Pinpoint the cell where the given text exists, returning its (X, Y) midpoint coordinate. 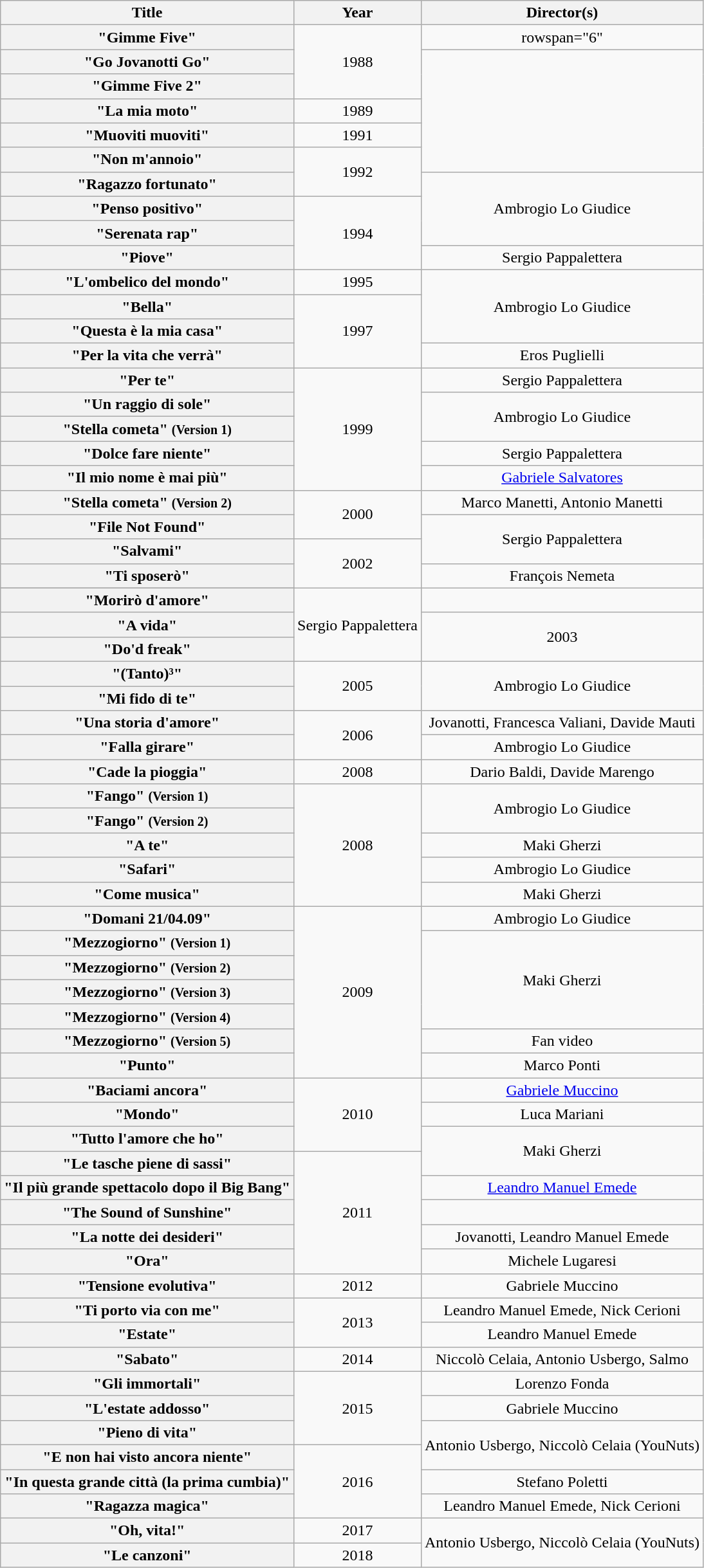
"Do'd freak" (147, 649)
"La notte dei desideri" (147, 1237)
1999 (358, 429)
Title (147, 13)
Lorenzo Fonda (562, 1383)
"Ti sposerò" (147, 576)
"Bella" (147, 307)
"Mezzogiorno" (Version 4) (147, 1016)
"Ti porto via con me" (147, 1310)
"A vida" (147, 624)
"Una storia d'amore" (147, 723)
François Nemeta (562, 576)
"In questa grande città (la prima cumbia)" (147, 1481)
2000 (358, 515)
"Le canzoni" (147, 1555)
"Mondo" (147, 1115)
"E non hai visto ancora niente" (147, 1457)
Dario Baldi, Davide Marengo (562, 772)
"Tutto l'amore che ho" (147, 1139)
Michele Lugaresi (562, 1261)
"Fango" (Version 2) (147, 821)
"Domani 21/04.09" (147, 918)
"Gli immortali" (147, 1383)
2016 (358, 1481)
"Stella cometa" (Version 1) (147, 429)
2006 (358, 735)
1994 (358, 233)
2018 (358, 1555)
"L'estate addosso" (147, 1408)
"Gimme Five" (147, 37)
"Sabato" (147, 1359)
"La mia moto" (147, 111)
1991 (358, 135)
"Piove" (147, 257)
"The Sound of Sunshine" (147, 1212)
1995 (358, 282)
"Non m'annoio" (147, 160)
"(Tanto)³" (147, 673)
"Come musica" (147, 894)
"Morirò d'amore" (147, 600)
"Mezzogiorno" (Version 5) (147, 1041)
"Ragazzo fortunato" (147, 184)
"Oh, vita!" (147, 1531)
2013 (358, 1322)
"Ragazza magica" (147, 1506)
1992 (358, 172)
Eros Puglielli (562, 356)
"Salvami" (147, 551)
"Falla girare" (147, 747)
"Ora" (147, 1261)
rowspan="6" (562, 37)
2010 (358, 1115)
"Le tasche piene di sassi" (147, 1163)
2011 (358, 1212)
2003 (562, 637)
Director(s) (562, 13)
"Stella cometa" (Version 2) (147, 502)
Gabriele Salvatores (562, 478)
Fan video (562, 1041)
"Tensione evolutiva" (147, 1286)
2017 (358, 1531)
"Muoviti muoviti" (147, 135)
2002 (358, 563)
"Un raggio di sole" (147, 405)
Niccolò Celaia, Antonio Usbergo, Salmo (562, 1359)
"Per la vita che verrà" (147, 356)
2015 (358, 1408)
1997 (358, 331)
"Cade la pioggia" (147, 772)
1989 (358, 111)
"Go Jovanotti Go" (147, 62)
"Safari" (147, 870)
"Per te" (147, 380)
Jovanotti, Francesca Valiani, Davide Mauti (562, 723)
"Fango" (Version 1) (147, 796)
"Mezzogiorno" (Version 3) (147, 992)
"Mi fido di te" (147, 698)
1988 (358, 62)
"Dolce fare niente" (147, 453)
Luca Mariani (562, 1115)
"Il mio nome è mai più" (147, 478)
"Mezzogiorno" (Version 2) (147, 967)
"Il più grande spettacolo dopo il Big Bang" (147, 1188)
Marco Ponti (562, 1065)
"L'ombelico del mondo" (147, 282)
"Baciami ancora" (147, 1090)
"Punto" (147, 1065)
"Penso positivo" (147, 208)
Stefano Poletti (562, 1481)
2005 (358, 686)
"File Not Found" (147, 527)
"Serenata rap" (147, 233)
2009 (358, 992)
Year (358, 13)
"Mezzogiorno" (Version 1) (147, 943)
Jovanotti, Leandro Manuel Emede (562, 1237)
"A te" (147, 845)
"Questa è la mia casa" (147, 331)
"Gimme Five 2" (147, 86)
"Estate" (147, 1335)
2014 (358, 1359)
Marco Manetti, Antonio Manetti (562, 502)
2012 (358, 1286)
"Pieno di vita" (147, 1432)
